Return the (x, y) coordinate for the center point of the cell that contains the specified text.  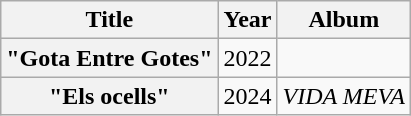
Title (110, 20)
"Els ocells" (110, 96)
Album (344, 20)
"Gota Entre Gotes" (110, 58)
2024 (248, 96)
VIDA MEVA (344, 96)
2022 (248, 58)
Year (248, 20)
